Search for the cell housing the specified text and yield its (x, y) center coordinate. 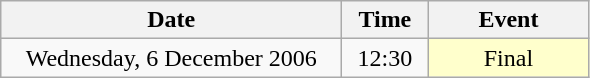
Wednesday, 6 December 2006 (172, 58)
Event (508, 20)
Time (385, 20)
12:30 (385, 58)
Final (508, 58)
Date (172, 20)
